Identify which cell holds the provided text, then report its [X, Y] central coordinate. 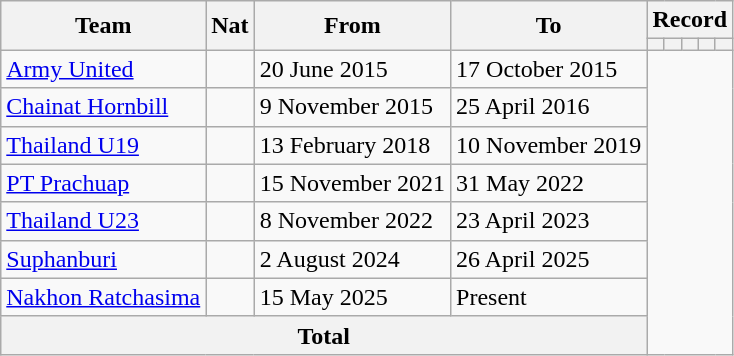
2 August 2024 [352, 259]
17 October 2015 [549, 69]
15 November 2021 [352, 183]
8 November 2022 [352, 221]
Nakhon Ratchasima [104, 297]
From [352, 26]
Team [104, 26]
13 February 2018 [352, 145]
23 April 2023 [549, 221]
25 April 2016 [549, 107]
Total [324, 335]
Thailand U23 [104, 221]
Thailand U19 [104, 145]
31 May 2022 [549, 183]
Present [549, 297]
Army United [104, 69]
20 June 2015 [352, 69]
Chainat Hornbill [104, 107]
15 May 2025 [352, 297]
Nat [230, 26]
10 November 2019 [549, 145]
Record [690, 20]
PT Prachuap [104, 183]
9 November 2015 [352, 107]
To [549, 26]
26 April 2025 [549, 259]
Suphanburi [104, 259]
